Output the [x, y] coordinate of the center of the cell containing the given text.  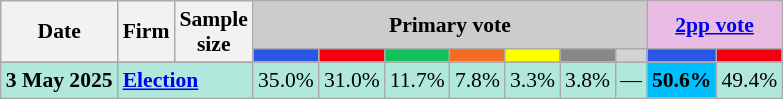
3.3% [532, 80]
50.6% [682, 80]
3.8% [588, 80]
11.7% [418, 80]
Primary vote [450, 25]
2pp vote [714, 25]
Samplesize [213, 32]
Election [186, 80]
31.0% [352, 80]
Date [60, 32]
7.8% [478, 80]
3 May 2025 [60, 80]
35.0% [286, 80]
49.4% [749, 80]
— [631, 80]
Firm [146, 32]
